Extract the (x, y) coordinate from the center of the cell holding the provided text.  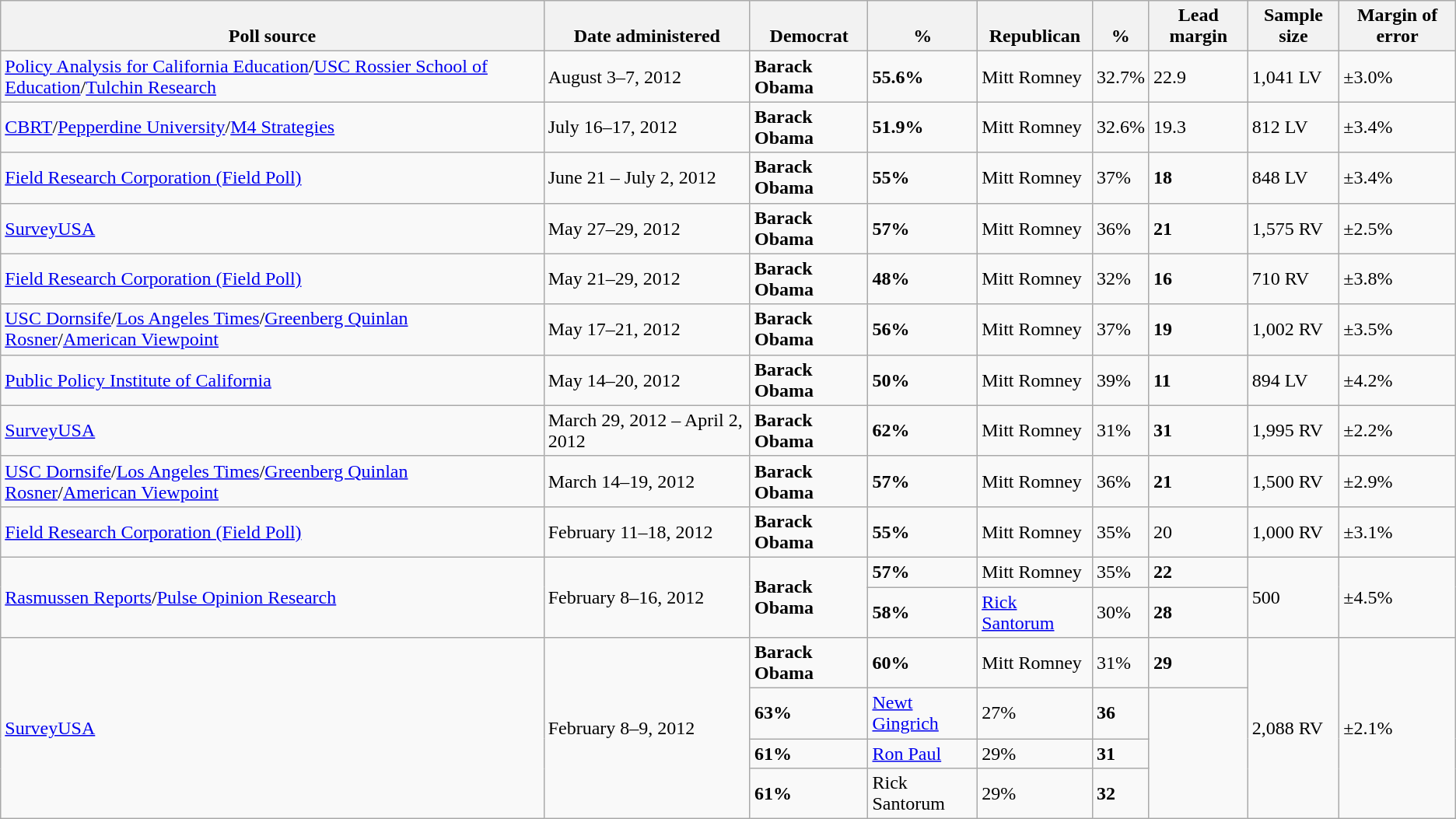
1,995 RV (1293, 431)
±3.1% (1397, 532)
19 (1198, 330)
March 14–19, 2012 (647, 481)
Newt Gingrich (922, 714)
18 (1198, 177)
1,575 RV (1293, 229)
50% (922, 380)
62% (922, 431)
2,088 RV (1293, 728)
May 17–21, 2012 (647, 330)
22.9 (1198, 76)
Sample size (1293, 26)
32.7% (1120, 76)
60% (922, 663)
Public Policy Institute of California (272, 380)
March 29, 2012 – April 2, 2012 (647, 431)
February 8–9, 2012 (647, 728)
Lead margin (1198, 26)
11 (1198, 380)
812 LV (1293, 128)
58% (922, 611)
48% (922, 278)
Rasmussen Reports/Pulse Opinion Research (272, 597)
51.9% (922, 128)
May 27–29, 2012 (647, 229)
19.3 (1198, 128)
63% (809, 714)
56% (922, 330)
36 (1120, 714)
1,002 RV (1293, 330)
±2.2% (1397, 431)
1,000 RV (1293, 532)
16 (1198, 278)
28 (1198, 611)
32 (1120, 793)
1,500 RV (1293, 481)
22 (1198, 572)
July 16–17, 2012 (647, 128)
1,041 LV (1293, 76)
±2.9% (1397, 481)
710 RV (1293, 278)
20 (1198, 532)
39% (1120, 380)
±4.2% (1397, 380)
Margin of error (1397, 26)
27% (1035, 714)
Republican (1035, 26)
Date administered (647, 26)
May 14–20, 2012 (647, 380)
500 (1293, 597)
Ron Paul (922, 754)
±3.8% (1397, 278)
55.6% (922, 76)
February 8–16, 2012 (647, 597)
30% (1120, 611)
May 21–29, 2012 (647, 278)
±2.5% (1397, 229)
CBRT/Pepperdine University/M4 Strategies (272, 128)
Policy Analysis for California Education/USC Rossier School of Education/Tulchin Research (272, 76)
August 3–7, 2012 (647, 76)
±3.5% (1397, 330)
±2.1% (1397, 728)
32.6% (1120, 128)
32% (1120, 278)
848 LV (1293, 177)
±3.0% (1397, 76)
Democrat (809, 26)
29 (1198, 663)
June 21 – July 2, 2012 (647, 177)
±4.5% (1397, 597)
February 11–18, 2012 (647, 532)
Poll source (272, 26)
894 LV (1293, 380)
